Provide the [X, Y] coordinate of the cell's center where the given text is located.  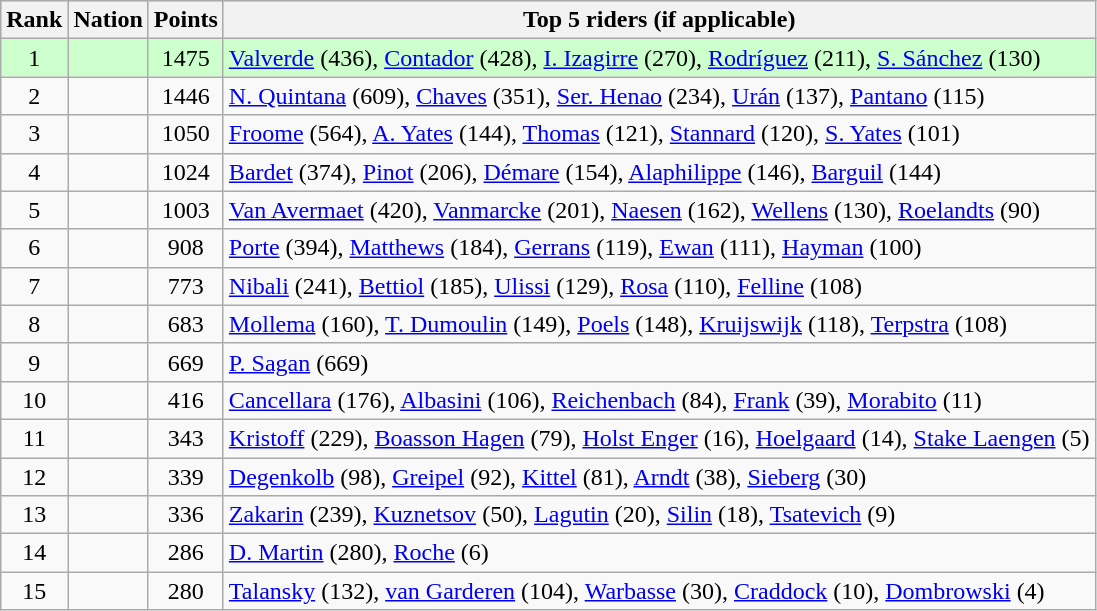
683 [186, 324]
5 [34, 210]
280 [186, 591]
6 [34, 248]
908 [186, 248]
Bardet (374), Pinot (206), Démare (154), Alaphilippe (146), Barguil (144) [659, 172]
D. Martin (280), Roche (6) [659, 553]
1003 [186, 210]
Cancellara (176), Albasini (106), Reichenbach (84), Frank (39), Morabito (11) [659, 400]
773 [186, 286]
7 [34, 286]
1024 [186, 172]
13 [34, 515]
Froome (564), A. Yates (144), Thomas (121), Stannard (120), S. Yates (101) [659, 134]
8 [34, 324]
12 [34, 477]
416 [186, 400]
343 [186, 438]
Nation [108, 20]
Zakarin (239), Kuznetsov (50), Lagutin (20), Silin (18), Tsatevich (9) [659, 515]
669 [186, 362]
1 [34, 58]
339 [186, 477]
N. Quintana (609), Chaves (351), Ser. Henao (234), Urán (137), Pantano (115) [659, 96]
1446 [186, 96]
11 [34, 438]
Nibali (241), Bettiol (185), Ulissi (129), Rosa (110), Felline (108) [659, 286]
Talansky (132), van Garderen (104), Warbasse (30), Craddock (10), Dombrowski (4) [659, 591]
Rank [34, 20]
286 [186, 553]
14 [34, 553]
9 [34, 362]
15 [34, 591]
1050 [186, 134]
Porte (394), Matthews (184), Gerrans (119), Ewan (111), Hayman (100) [659, 248]
Top 5 riders (if applicable) [659, 20]
Mollema (160), T. Dumoulin (149), Poels (148), Kruijswijk (118), Terpstra (108) [659, 324]
Van Avermaet (420), Vanmarcke (201), Naesen (162), Wellens (130), Roelandts (90) [659, 210]
10 [34, 400]
4 [34, 172]
P. Sagan (669) [659, 362]
3 [34, 134]
Kristoff (229), Boasson Hagen (79), Holst Enger (16), Hoelgaard (14), Stake Laengen (5) [659, 438]
Points [186, 20]
2 [34, 96]
Valverde (436), Contador (428), I. Izagirre (270), Rodríguez (211), S. Sánchez (130) [659, 58]
336 [186, 515]
Degenkolb (98), Greipel (92), Kittel (81), Arndt (38), Sieberg (30) [659, 477]
1475 [186, 58]
